Pinpoint the cell where the given text exists, returning its [x, y] midpoint coordinate. 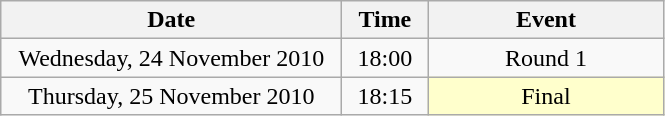
Date [172, 20]
18:15 [385, 96]
Round 1 [546, 58]
Time [385, 20]
Thursday, 25 November 2010 [172, 96]
Event [546, 20]
Wednesday, 24 November 2010 [172, 58]
Final [546, 96]
18:00 [385, 58]
